Extract the (x, y) coordinate from the center of the cell holding the provided text.  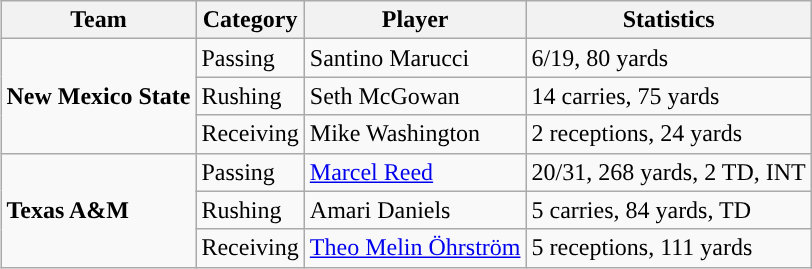
14 carries, 75 yards (668, 96)
Theo Melin Öhrström (415, 248)
Mike Washington (415, 134)
Amari Daniels (415, 210)
2 receptions, 24 yards (668, 134)
New Mexico State (98, 96)
Texas A&M (98, 210)
Santino Marucci (415, 58)
Marcel Reed (415, 172)
Team (98, 20)
5 receptions, 111 yards (668, 248)
Statistics (668, 20)
5 carries, 84 yards, TD (668, 210)
6/19, 80 yards (668, 58)
20/31, 268 yards, 2 TD, INT (668, 172)
Player (415, 20)
Seth McGowan (415, 96)
Category (250, 20)
